For the text-containing cell, return its midpoint in [X, Y] coordinate format. 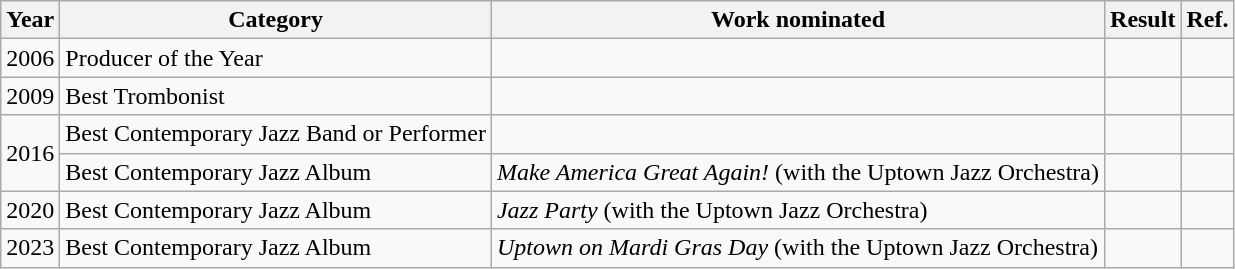
2023 [30, 248]
2016 [30, 153]
Result [1143, 20]
Make America Great Again! (with the Uptown Jazz Orchestra) [798, 172]
2006 [30, 58]
Best Contemporary Jazz Band or Performer [276, 134]
2020 [30, 210]
Jazz Party (with the Uptown Jazz Orchestra) [798, 210]
Best Trombonist [276, 96]
Ref. [1208, 20]
Work nominated [798, 20]
Uptown on Mardi Gras Day (with the Uptown Jazz Orchestra) [798, 248]
Category [276, 20]
Producer of the Year [276, 58]
2009 [30, 96]
Year [30, 20]
